Scan for the cell matching the given text and deliver its (x, y) coordinate at center. 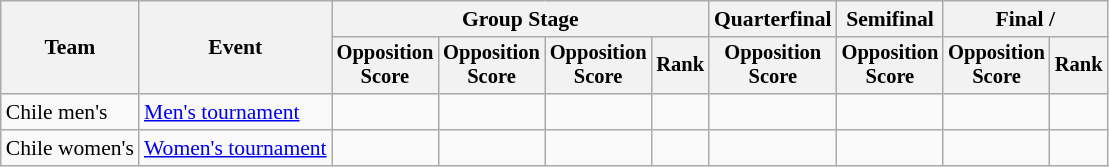
Semifinal (890, 19)
Women's tournament (236, 148)
Chile men's (70, 112)
Quarterfinal (773, 19)
Chile women's (70, 148)
Final / (1025, 19)
Group Stage (520, 19)
Event (236, 48)
Team (70, 48)
Men's tournament (236, 112)
